Return the [X, Y] coordinate for the center point of the cell that contains the specified text.  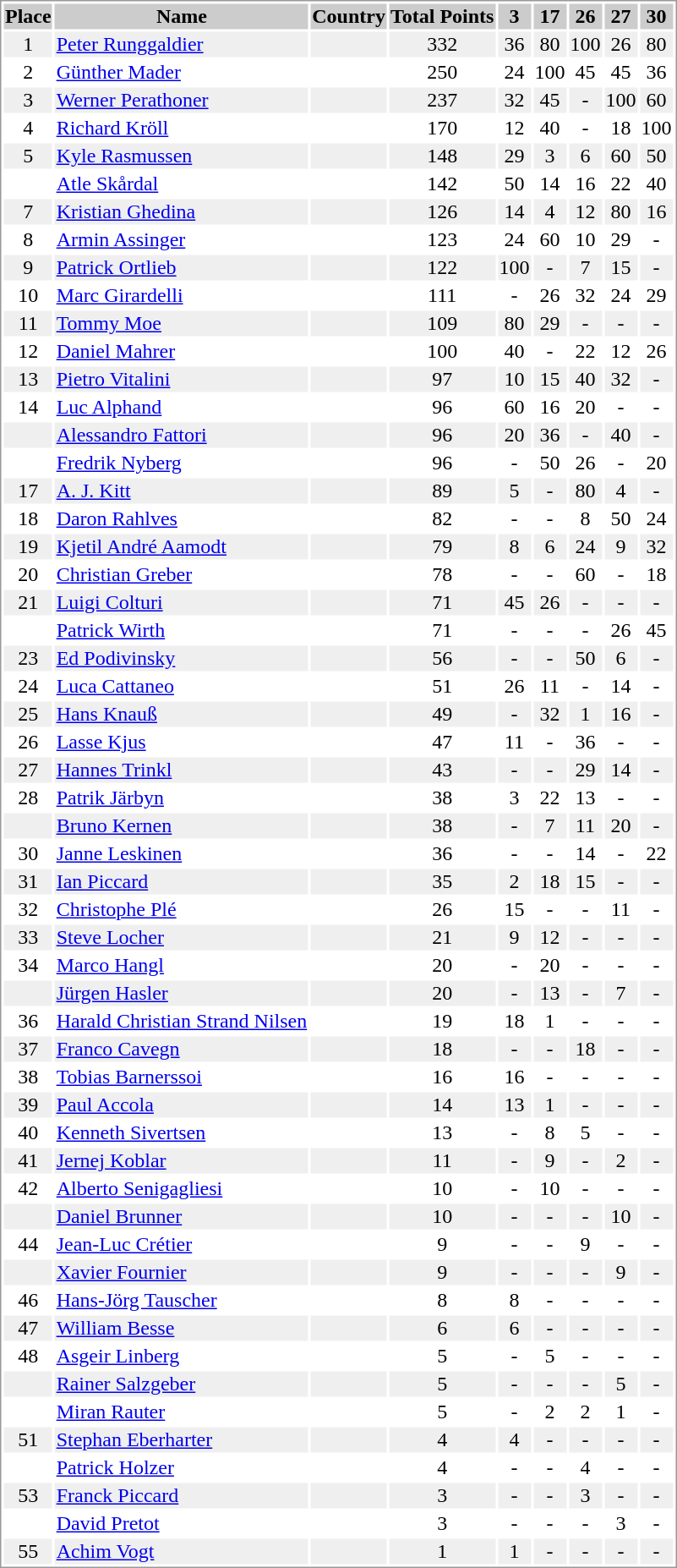
Daron Rahlves [182, 518]
237 [441, 101]
35 [441, 882]
Pietro Vitalini [182, 380]
55 [28, 1552]
Paul Accola [182, 1105]
170 [441, 128]
Steve Locher [182, 938]
78 [441, 574]
Patrick Ortlieb [182, 268]
Luca Cattaneo [182, 686]
82 [441, 518]
Daniel Mahrer [182, 351]
Lasse Kjus [182, 742]
250 [441, 72]
49 [441, 715]
Rainer Salzgeber [182, 1384]
34 [28, 965]
Jürgen Hasler [182, 994]
Atle Skårdal [182, 184]
Marc Girardelli [182, 295]
Asgeir Linberg [182, 1356]
Daniel Brunner [182, 1217]
Xavier Fournier [182, 1273]
123 [441, 239]
109 [441, 324]
Kenneth Sivertsen [182, 1132]
Richard Kröll [182, 128]
Kristian Ghedina [182, 212]
Tommy Moe [182, 324]
Luc Alphand [182, 407]
Luigi Colturi [182, 603]
Marco Hangl [182, 965]
Place [28, 16]
25 [28, 715]
Tobias Barnerssoi [182, 1077]
Kjetil André Aamodt [182, 547]
39 [28, 1105]
122 [441, 268]
Patrick Holzer [182, 1467]
23 [28, 659]
Name [182, 16]
Kyle Rasmussen [182, 156]
142 [441, 184]
William Besse [182, 1329]
Hans Knauß [182, 715]
Country [349, 16]
44 [28, 1244]
43 [441, 770]
Peter Runggaldier [182, 45]
Jean-Luc Crétier [182, 1244]
Achim Vogt [182, 1552]
126 [441, 212]
Christian Greber [182, 574]
79 [441, 547]
Bruno Kernen [182, 826]
Hannes Trinkl [182, 770]
Patrik Järbyn [182, 798]
Franco Cavegn [182, 1050]
148 [441, 156]
David Pretot [182, 1523]
Jernej Koblar [182, 1161]
37 [28, 1050]
42 [28, 1188]
Christophe Plé [182, 909]
Janne Leskinen [182, 853]
97 [441, 380]
31 [28, 882]
Armin Assinger [182, 239]
41 [28, 1161]
Harald Christian Strand Nilsen [182, 1021]
Alessandro Fattori [182, 436]
332 [441, 45]
Ed Podivinsky [182, 659]
A. J. Kitt [182, 491]
111 [441, 295]
89 [441, 491]
53 [28, 1496]
28 [28, 798]
Alberto Senigagliesi [182, 1188]
Franck Piccard [182, 1496]
Fredrik Nyberg [182, 463]
33 [28, 938]
46 [28, 1300]
Patrick Wirth [182, 630]
Hans-Jörg Tauscher [182, 1300]
Werner Perathoner [182, 101]
Ian Piccard [182, 882]
48 [28, 1356]
56 [441, 659]
Günther Mader [182, 72]
Stephan Eberharter [182, 1440]
Miran Rauter [182, 1412]
Total Points [441, 16]
